Extract the [x, y] coordinate from the center of the cell holding the provided text.  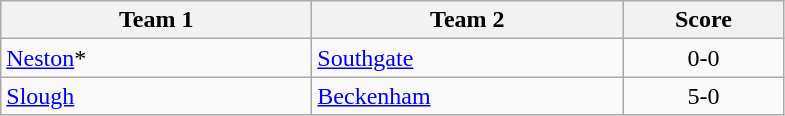
5-0 [704, 96]
Southgate [468, 58]
Neston* [156, 58]
0-0 [704, 58]
Score [704, 20]
Beckenham [468, 96]
Slough [156, 96]
Team 1 [156, 20]
Team 2 [468, 20]
